Pinpoint the cell where the given text exists, returning its (X, Y) midpoint coordinate. 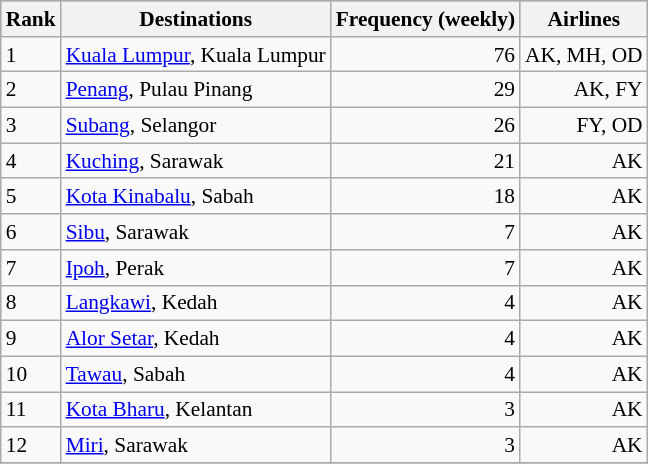
1 (31, 55)
29 (426, 90)
Destinations (196, 19)
AK, MH, OD (584, 55)
6 (31, 232)
Subang, Selangor (196, 126)
Kota Kinabalu, Sabah (196, 197)
Rank (31, 19)
Miri, Sarawak (196, 445)
Sibu, Sarawak (196, 232)
AK, FY (584, 90)
18 (426, 197)
Tawau, Sabah (196, 374)
5 (31, 197)
2 (31, 90)
21 (426, 161)
Ipoh, Perak (196, 268)
Kota Bharu, Kelantan (196, 410)
Penang, Pulau Pinang (196, 90)
11 (31, 410)
Langkawi, Kedah (196, 303)
12 (31, 445)
76 (426, 55)
Kuala Lumpur, Kuala Lumpur (196, 55)
8 (31, 303)
Kuching, Sarawak (196, 161)
Alor Setar, Kedah (196, 339)
26 (426, 126)
FY, OD (584, 126)
10 (31, 374)
Airlines (584, 19)
Frequency (weekly) (426, 19)
9 (31, 339)
